From the cell containing the given text, extract its center point as (X, Y) coordinate. 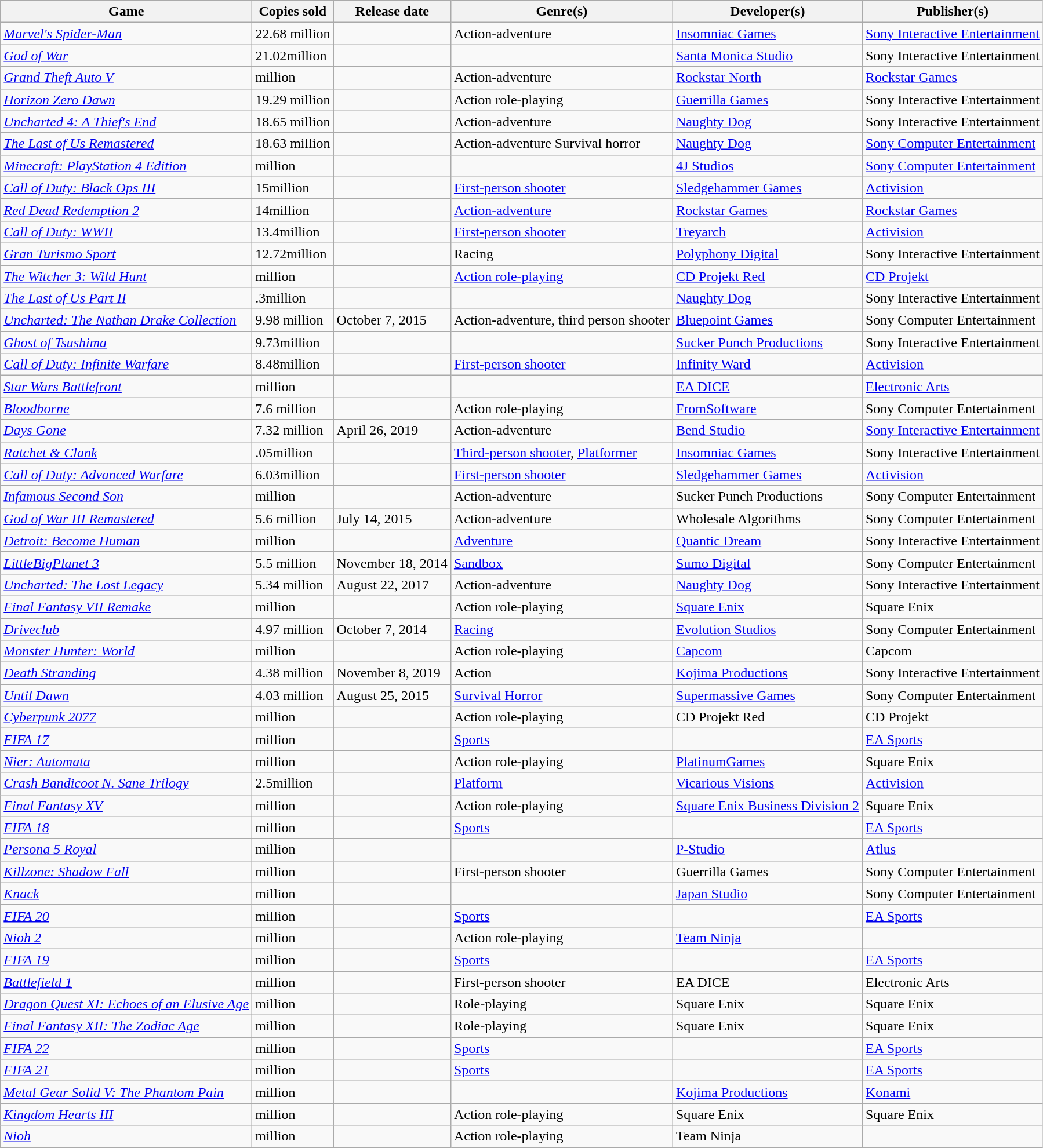
Rockstar North (768, 78)
November 18, 2014 (392, 563)
FIFA 19 (126, 960)
God of War III Remastered (126, 519)
Game (126, 12)
Atlus (952, 850)
Crash Bandicoot N. Sane Trilogy (126, 783)
Infinity Ward (768, 365)
Monster Hunter: World (126, 651)
Call of Duty: WWII (126, 232)
4.38 million (293, 673)
Bloodborne (126, 409)
Santa Monica Studio (768, 56)
13.4million (293, 232)
Call of Duty: Infinite Warfare (126, 365)
Driveclub (126, 629)
November 8, 2019 (392, 673)
Sumo Digital (768, 563)
4.97 million (293, 629)
Polyphony Digital (768, 254)
Detroit: Become Human (126, 541)
Call of Duty: Advanced Warfare (126, 475)
FIFA 20 (126, 916)
Star Wars Battlefront (126, 387)
4.03 million (293, 695)
Sandbox (561, 563)
Developer(s) (768, 12)
Action-adventure Survival horror (561, 144)
July 14, 2015 (392, 519)
7.6 million (293, 409)
Quantic Dream (768, 541)
God of War (126, 56)
Gran Turismo Sport (126, 254)
The Witcher 3: Wild Hunt (126, 276)
Copies sold (293, 12)
FIFA 17 (126, 739)
Death Stranding (126, 673)
18.65 million (293, 122)
.05million (293, 453)
Supermassive Games (768, 695)
P-Studio (768, 850)
Metal Gear Solid V: The Phantom Pain (126, 1092)
FromSoftware (768, 409)
8.48million (293, 365)
Action-adventure, third person shooter (561, 320)
Evolution Studios (768, 629)
Knack (126, 894)
Dragon Quest XI: Echoes of an Elusive Age (126, 1004)
Uncharted: The Nathan Drake Collection (126, 320)
Ratchet & Clank (126, 453)
LittleBigPlanet 3 (126, 563)
October 7, 2014 (392, 629)
Platform (561, 783)
The Last of Us Part II (126, 298)
4J Studios (768, 166)
5.34 million (293, 585)
Uncharted: The Lost Legacy (126, 585)
19.29 million (293, 100)
Cyberpunk 2077 (126, 717)
Until Dawn (126, 695)
Battlefield 1 (126, 982)
October 7, 2015 (392, 320)
.3million (293, 298)
Konami (952, 1092)
Adventure (561, 541)
August 22, 2017 (392, 585)
9.98 million (293, 320)
Bend Studio (768, 431)
14million (293, 210)
Ghost of Tsushima (126, 342)
7.32 million (293, 431)
PlatinumGames (768, 761)
FIFA 22 (126, 1048)
Horizon Zero Dawn (126, 100)
5.6 million (293, 519)
Call of Duty: Black Ops III (126, 188)
FIFA 21 (126, 1070)
The Last of Us Remastered (126, 144)
Final Fantasy VII Remake (126, 607)
Grand Theft Auto V (126, 78)
6.03million (293, 475)
2.5million (293, 783)
Minecraft: PlayStation 4 Edition (126, 166)
Genre(s) (561, 12)
Japan Studio (768, 894)
5.5 million (293, 563)
Final Fantasy XV (126, 806)
Final Fantasy XII: The Zodiac Age (126, 1026)
Nier: Automata (126, 761)
Uncharted 4: A Thief's End (126, 122)
August 25, 2015 (392, 695)
Nioh (126, 1136)
Kingdom Hearts III (126, 1114)
Bluepoint Games (768, 320)
Third-person shooter, Platformer (561, 453)
21.02million (293, 56)
15million (293, 188)
Nioh 2 (126, 938)
Killzone: Shadow Fall (126, 872)
April 26, 2019 (392, 431)
Vicarious Visions (768, 783)
Survival Horror (561, 695)
22.68 million (293, 34)
Wholesale Algorithms (768, 519)
Publisher(s) (952, 12)
Red Dead Redemption 2 (126, 210)
18.63 million (293, 144)
12.72million (293, 254)
Square Enix Business Division 2 (768, 806)
Persona 5 Royal (126, 850)
Action (561, 673)
9.73million (293, 342)
FIFA 18 (126, 828)
Release date (392, 12)
Infamous Second Son (126, 497)
Treyarch (768, 232)
Marvel's Spider-Man (126, 34)
Days Gone (126, 431)
